From the cell containing the given text, extract its center point as [X, Y] coordinate. 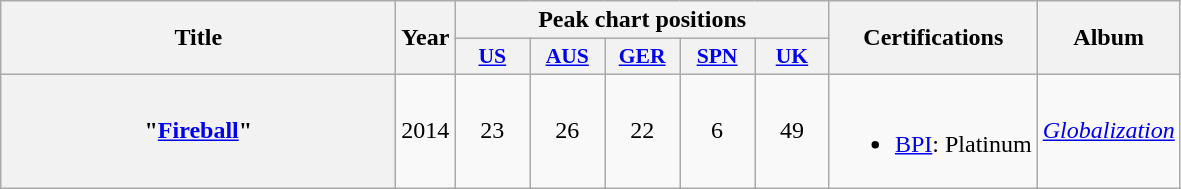
22 [642, 130]
GER [642, 57]
23 [492, 130]
26 [568, 130]
BPI: Platinum [933, 130]
2014 [426, 130]
Globalization [1108, 130]
49 [792, 130]
Year [426, 38]
SPN [718, 57]
AUS [568, 57]
Title [198, 38]
US [492, 57]
Album [1108, 38]
UK [792, 57]
6 [718, 130]
Peak chart positions [642, 20]
Certifications [933, 38]
"Fireball" [198, 130]
